Detect which cell encompasses the target text, then output its [X, Y] center coordinate. 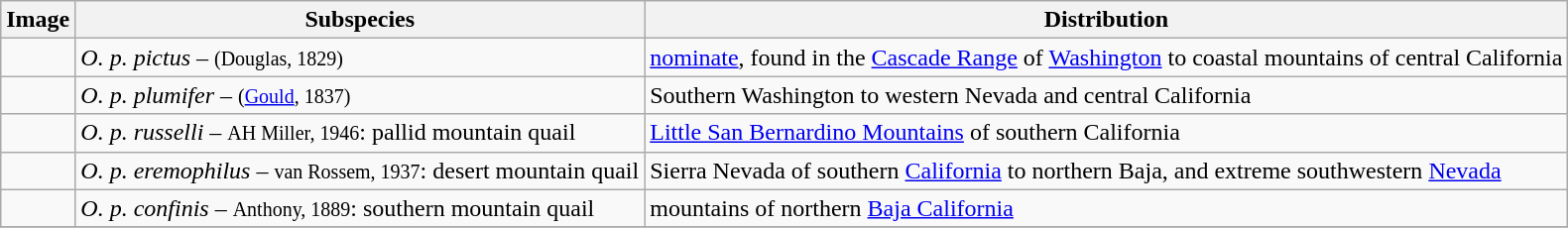
Distribution [1107, 20]
Little San Bernardino Mountains of southern California [1107, 133]
O. p. pictus – (Douglas, 1829) [360, 57]
Image [38, 20]
Sierra Nevada of southern California to northern Baja, and extreme southwestern Nevada [1107, 171]
O. p. plumifer – (Gould, 1837) [360, 95]
Subspecies [360, 20]
Southern Washington to western Nevada and central California [1107, 95]
O. p. russelli – AH Miller, 1946: pallid mountain quail [360, 133]
nominate, found in the Cascade Range of Washington to coastal mountains of central California [1107, 57]
mountains of northern Baja California [1107, 208]
O. p. eremophilus – van Rossem, 1937: desert mountain quail [360, 171]
O. p. confinis – Anthony, 1889: southern mountain quail [360, 208]
